Output the [X, Y] coordinate of the center of the cell containing the given text.  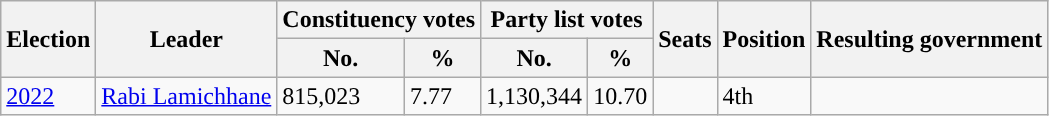
1,130,344 [534, 96]
Leader [186, 39]
Position [764, 39]
2022 [48, 96]
Constituency votes [379, 20]
Resulting government [930, 39]
7.77 [442, 96]
Election [48, 39]
Seats [685, 39]
815,023 [341, 96]
10.70 [620, 96]
Party list votes [567, 20]
4th [764, 96]
Rabi Lamichhane [186, 96]
